Capture the cell that displays the provided text and extract its [X, Y] central coordinate. 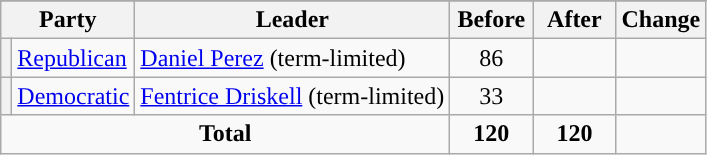
After [574, 20]
Fentrice Driskell (term-limited) [292, 96]
Daniel Perez (term-limited) [292, 58]
86 [492, 58]
Republican [74, 58]
Total [226, 134]
Change [661, 20]
33 [492, 96]
Before [492, 20]
Democratic [74, 96]
Leader [292, 20]
Party [68, 20]
